Scan for the cell matching the given text and deliver its (X, Y) coordinate at center. 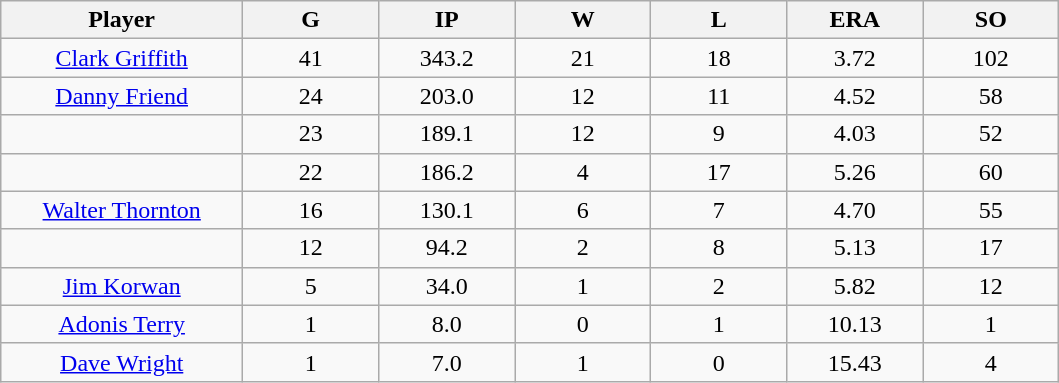
9 (719, 134)
5.82 (855, 286)
3.72 (855, 58)
55 (991, 210)
102 (991, 58)
L (719, 20)
8 (719, 248)
4.70 (855, 210)
Dave Wright (122, 362)
18 (719, 58)
94.2 (447, 248)
W (583, 20)
Walter Thornton (122, 210)
Danny Friend (122, 96)
11 (719, 96)
15.43 (855, 362)
5.13 (855, 248)
21 (583, 58)
7 (719, 210)
Adonis Terry (122, 324)
24 (311, 96)
22 (311, 172)
IP (447, 20)
52 (991, 134)
Player (122, 20)
8.0 (447, 324)
16 (311, 210)
23 (311, 134)
5.26 (855, 172)
130.1 (447, 210)
343.2 (447, 58)
ERA (855, 20)
Clark Griffith (122, 58)
G (311, 20)
5 (311, 286)
SO (991, 20)
186.2 (447, 172)
189.1 (447, 134)
41 (311, 58)
6 (583, 210)
60 (991, 172)
7.0 (447, 362)
Jim Korwan (122, 286)
203.0 (447, 96)
4.52 (855, 96)
58 (991, 96)
10.13 (855, 324)
4.03 (855, 134)
34.0 (447, 286)
